Determine the (X, Y) coordinate at the center of the cell enclosing the given text.  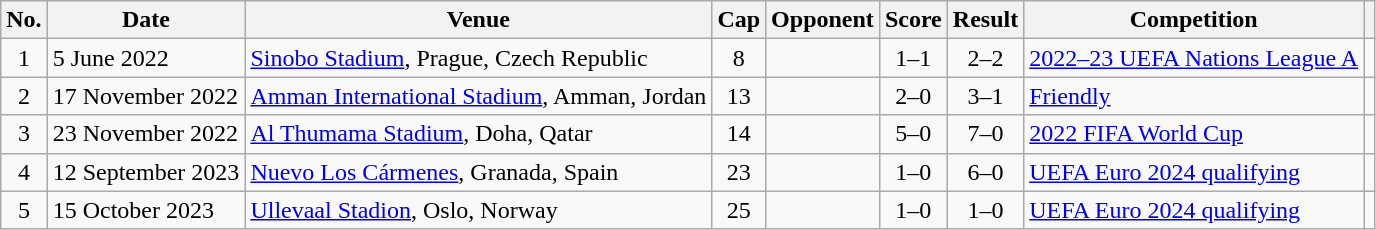
25 (739, 210)
15 October 2023 (146, 210)
Competition (1194, 20)
Venue (478, 20)
12 September 2023 (146, 172)
2–0 (913, 96)
23 November 2022 (146, 134)
17 November 2022 (146, 96)
6–0 (985, 172)
23 (739, 172)
Al Thumama Stadium, Doha, Qatar (478, 134)
Date (146, 20)
Ullevaal Stadion, Oslo, Norway (478, 210)
3–1 (985, 96)
Amman International Stadium, Amman, Jordan (478, 96)
5 June 2022 (146, 58)
8 (739, 58)
Nuevo Los Cármenes, Granada, Spain (478, 172)
7–0 (985, 134)
Opponent (823, 20)
Result (985, 20)
Cap (739, 20)
2022 FIFA World Cup (1194, 134)
2 (24, 96)
Score (913, 20)
5–0 (913, 134)
5 (24, 210)
No. (24, 20)
2–2 (985, 58)
14 (739, 134)
Sinobo Stadium, Prague, Czech Republic (478, 58)
13 (739, 96)
Friendly (1194, 96)
1 (24, 58)
2022–23 UEFA Nations League A (1194, 58)
1–1 (913, 58)
4 (24, 172)
3 (24, 134)
